Search for the cell housing the specified text and yield its (x, y) center coordinate. 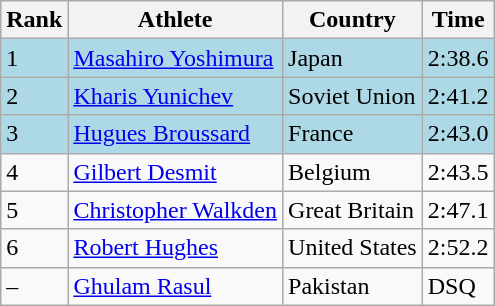
Athlete (176, 20)
4 (34, 172)
2:52.2 (458, 248)
Ghulam Rasul (176, 286)
2:38.6 (458, 58)
Christopher Walkden (176, 210)
Gilbert Desmit (176, 172)
Rank (34, 20)
6 (34, 248)
Belgium (353, 172)
Japan (353, 58)
United States (353, 248)
Country (353, 20)
2 (34, 96)
1 (34, 58)
Great Britain (353, 210)
France (353, 134)
2:47.1 (458, 210)
Masahiro Yoshimura (176, 58)
5 (34, 210)
DSQ (458, 286)
– (34, 286)
Soviet Union (353, 96)
Robert Hughes (176, 248)
Pakistan (353, 286)
2:43.5 (458, 172)
Kharis Yunichev (176, 96)
3 (34, 134)
2:41.2 (458, 96)
2:43.0 (458, 134)
Time (458, 20)
Hugues Broussard (176, 134)
